Provide the (x, y) coordinate of the cell's center where the given text is located.  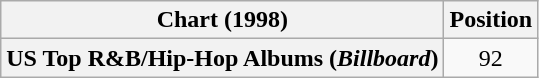
Position (491, 20)
92 (491, 58)
Chart (1998) (222, 20)
US Top R&B/Hip-Hop Albums (Billboard) (222, 58)
